Return [X, Y] of the center of cell containing provided text 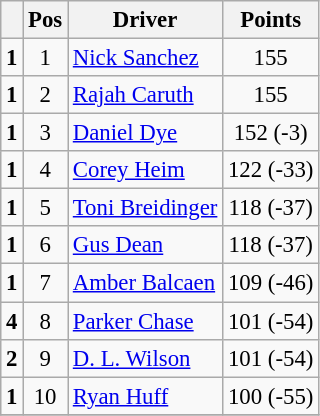
Corey Heim [146, 170]
Amber Balcaen [146, 283]
100 (-55) [271, 396]
7 [46, 283]
Pos [46, 20]
D. L. Wilson [146, 358]
3 [46, 133]
Gus Dean [146, 245]
Driver [146, 20]
Parker Chase [146, 321]
6 [46, 245]
8 [46, 321]
Ryan Huff [146, 396]
10 [46, 396]
Daniel Dye [146, 133]
Rajah Caruth [146, 95]
122 (-33) [271, 170]
Points [271, 20]
Toni Breidinger [146, 208]
152 (-3) [271, 133]
9 [46, 358]
5 [46, 208]
109 (-46) [271, 283]
Nick Sanchez [146, 58]
